Determine the [X, Y] coordinate at the center of the cell enclosing the given text.  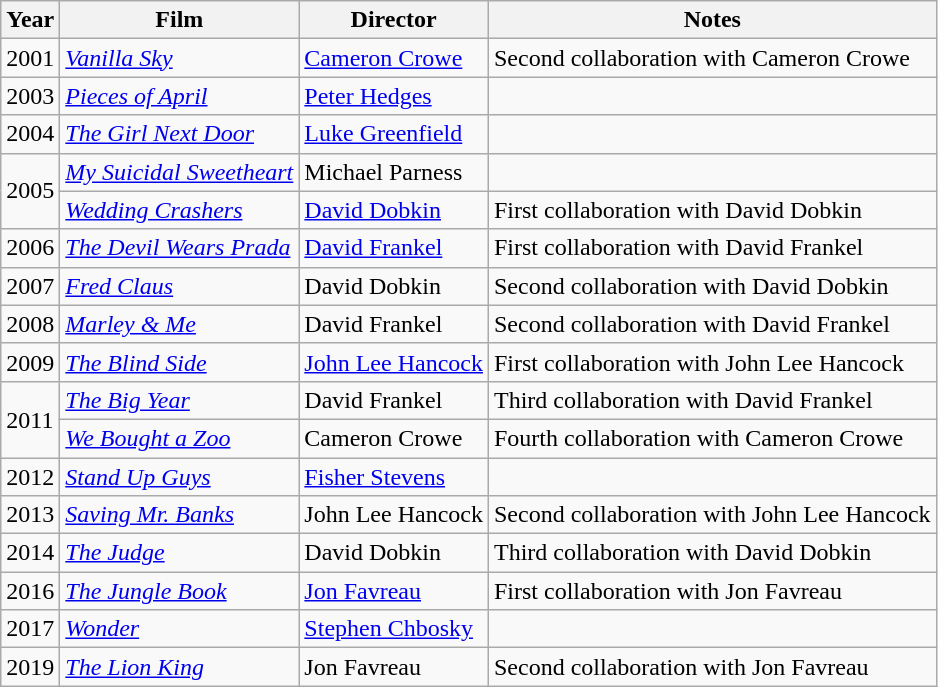
Stand Up Guys [180, 477]
2019 [30, 667]
2008 [30, 324]
Third collaboration with David Dobkin [712, 553]
Michael Parness [394, 172]
Fourth collaboration with Cameron Crowe [712, 438]
Wedding Crashers [180, 210]
The Big Year [180, 400]
Fisher Stevens [394, 477]
Second collaboration with David Frankel [712, 324]
2017 [30, 629]
The Devil Wears Prada [180, 248]
The Jungle Book [180, 591]
2001 [30, 58]
Saving Mr. Banks [180, 515]
2016 [30, 591]
2005 [30, 191]
Stephen Chbosky [394, 629]
2013 [30, 515]
Third collaboration with David Frankel [712, 400]
Vanilla Sky [180, 58]
The Judge [180, 553]
2012 [30, 477]
Peter Hedges [394, 96]
My Suicidal Sweetheart [180, 172]
Second collaboration with John Lee Hancock [712, 515]
First collaboration with David Frankel [712, 248]
Second collaboration with Cameron Crowe [712, 58]
Notes [712, 20]
We Bought a Zoo [180, 438]
Director [394, 20]
Luke Greenfield [394, 134]
Fred Claus [180, 286]
The Blind Side [180, 362]
2014 [30, 553]
Year [30, 20]
Marley & Me [180, 324]
Wonder [180, 629]
First collaboration with David Dobkin [712, 210]
2007 [30, 286]
2004 [30, 134]
First collaboration with John Lee Hancock [712, 362]
Second collaboration with David Dobkin [712, 286]
Pieces of April [180, 96]
2009 [30, 362]
2011 [30, 419]
Second collaboration with Jon Favreau [712, 667]
Film [180, 20]
First collaboration with Jon Favreau [712, 591]
The Girl Next Door [180, 134]
2003 [30, 96]
2006 [30, 248]
The Lion King [180, 667]
